For the text-containing cell, return its midpoint in (X, Y) coordinate format. 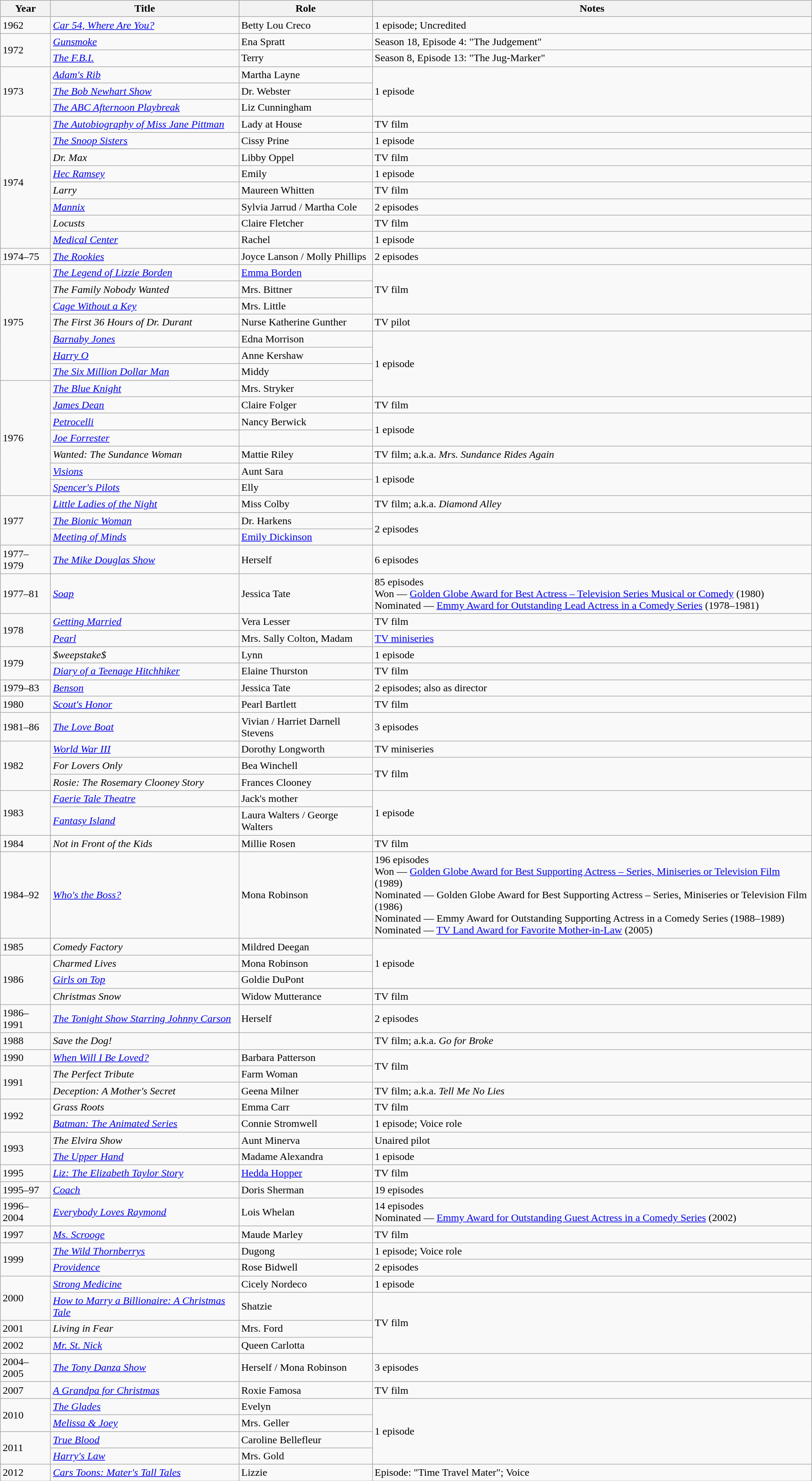
1997 (26, 1235)
Charmed Lives (145, 963)
2004–2005 (26, 1368)
TV film; a.k.a. Go for Broke (592, 1041)
Emily Dickinson (306, 537)
Hedda Hopper (306, 1173)
The Mike Douglas Show (145, 560)
Mattie Riley (306, 454)
2002 (26, 1345)
Dr. Webster (306, 91)
2007 (26, 1390)
Madame Alexandra (306, 1157)
Barbara Patterson (306, 1057)
Meeting of Minds (145, 537)
Year (26, 9)
Caroline Bellefleur (306, 1439)
1999 (26, 1259)
Roxie Famosa (306, 1390)
Aunt Sara (306, 471)
Jack's mother (306, 799)
Unaired pilot (592, 1140)
Adam's Rib (145, 75)
Mrs. Stryker (306, 388)
The Glades (145, 1406)
Pearl Bartlett (306, 704)
1991 (26, 1082)
A Grandpa for Christmas (145, 1390)
1985 (26, 947)
1995–97 (26, 1190)
1977–81 (26, 594)
When Will I Be Loved? (145, 1057)
Petrocelli (145, 421)
Queen Carlotta (306, 1345)
Nurse Katherine Gunther (306, 322)
Laura Walters / George Walters (306, 821)
Claire Fletcher (306, 223)
Edna Morrison (306, 339)
Maureen Whitten (306, 190)
1986–1991 (26, 1019)
Soap (145, 594)
Lady at House (306, 124)
The Tonight Show Starring Johnny Carson (145, 1019)
1982 (26, 765)
For Lovers Only (145, 765)
1975 (26, 322)
1984 (26, 844)
6 episodes (592, 560)
1962 (26, 25)
Visions (145, 471)
1992 (26, 1115)
Everybody Loves Raymond (145, 1212)
Vera Lesser (306, 622)
Car 54, Where Are You? (145, 25)
The Elvira Show (145, 1140)
Comedy Factory (145, 947)
Vivian / Harriet Darnell Stevens (306, 726)
True Blood (145, 1439)
Providence (145, 1268)
The Tony Danza Show (145, 1368)
Christmas Snow (145, 996)
Harry O (145, 355)
Dr. Harkens (306, 521)
Who's the Boss? (145, 895)
Liz Cunningham (306, 108)
Mildred Deegan (306, 947)
1977 (26, 521)
James Dean (145, 405)
1988 (26, 1041)
Emma Borden (306, 273)
The Snoop Sisters (145, 141)
Sylvia Jarrud / Martha Cole (306, 207)
Ena Spratt (306, 42)
Elaine Thurston (306, 671)
Wanted: The Sundance Woman (145, 454)
Maude Marley (306, 1235)
Episode: "Time Travel Mater"; Voice (592, 1473)
TV pilot (592, 322)
Emily (306, 174)
Joe Forrester (145, 438)
1979–83 (26, 688)
Millie Rosen (306, 844)
Lynn (306, 655)
2010 (26, 1415)
Hec Ramsey (145, 174)
The Perfect Tribute (145, 1074)
The Family Nobody Wanted (145, 289)
The ABC Afternoon Playbreak (145, 108)
The Legend of Lizzie Borden (145, 273)
Season 8, Episode 13: "The Jug-Marker" (592, 58)
2001 (26, 1329)
Mrs. Geller (306, 1423)
1978 (26, 630)
Melissa & Joey (145, 1423)
The F.B.I. (145, 58)
2012 (26, 1473)
Title (145, 9)
1974 (26, 182)
Girls on Top (145, 980)
The Rookies (145, 256)
1 episode; Uncredited (592, 25)
Living in Fear (145, 1329)
Shatzie (306, 1306)
1980 (26, 704)
Mrs. Ford (306, 1329)
Fantasy Island (145, 821)
Gunsmoke (145, 42)
Season 18, Episode 4: "The Judgement" (592, 42)
The Bionic Woman (145, 521)
1995 (26, 1173)
1993 (26, 1148)
Dugong (306, 1251)
1979 (26, 663)
Mrs. Little (306, 306)
Cicely Nordeco (306, 1284)
1984–92 (26, 895)
How to Marry a Billionaire: A Christmas Tale (145, 1306)
Mannix (145, 207)
Martha Layne (306, 75)
2 episodes; also as director (592, 688)
1996–2004 (26, 1212)
Widow Mutterance (306, 996)
Faerie Tale Theatre (145, 799)
1983 (26, 813)
19 episodes (592, 1190)
Lois Whelan (306, 1212)
TV film; a.k.a. Mrs. Sundance Rides Again (592, 454)
1972 (26, 50)
Larry (145, 190)
Betty Lou Creco (306, 25)
Rose Bidwell (306, 1268)
Mr. St. Nick (145, 1345)
Not in Front of the Kids (145, 844)
Scout's Honor (145, 704)
Middy (306, 372)
Strong Medicine (145, 1284)
2000 (26, 1298)
Rachel (306, 240)
Cissy Prine (306, 141)
Grass Roots (145, 1107)
14 episodesNominated — Emmy Award for Outstanding Guest Actress in a Comedy Series (2002) (592, 1212)
Elly (306, 488)
Libby Oppel (306, 157)
Spencer's Pilots (145, 488)
TV film; a.k.a. Diamond Alley (592, 504)
2011 (26, 1448)
The First 36 Hours of Dr. Durant (145, 322)
Rosie: The Rosemary Clooney Story (145, 782)
Bea Winchell (306, 765)
Save the Dog! (145, 1041)
Liz: The Elizabeth Taylor Story (145, 1173)
Mrs. Bittner (306, 289)
Frances Clooney (306, 782)
Ms. Scrooge (145, 1235)
Farm Woman (306, 1074)
1976 (26, 438)
Evelyn (306, 1406)
Coach (145, 1190)
Cage Without a Key (145, 306)
The Bob Newhart Show (145, 91)
The Blue Knight (145, 388)
Aunt Minerva (306, 1140)
Terry (306, 58)
Claire Folger (306, 405)
Role (306, 9)
The Upper Hand (145, 1157)
Lizzie (306, 1473)
Joyce Lanson / Molly Phillips (306, 256)
Pearl (145, 638)
The Six Million Dollar Man (145, 372)
Dr. Max (145, 157)
Geena Milner (306, 1090)
1990 (26, 1057)
Anne Kershaw (306, 355)
Diary of a Teenage Hitchhiker (145, 671)
Little Ladies of the Night (145, 504)
Doris Sherman (306, 1190)
Medical Center (145, 240)
Goldie DuPont (306, 980)
World War III (145, 749)
1986 (26, 980)
Miss Colby (306, 504)
1981–86 (26, 726)
Herself / Mona Robinson (306, 1368)
Deception: A Mother's Secret (145, 1090)
The Love Boat (145, 726)
1977–1979 (26, 560)
Nancy Berwick (306, 421)
Batman: The Animated Series (145, 1123)
Mrs. Sally Colton, Madam (306, 638)
Locusts (145, 223)
TV film; a.k.a. Tell Me No Lies (592, 1090)
Mrs. Gold (306, 1456)
$weepstake$ (145, 655)
Barnaby Jones (145, 339)
Cars Toons: Mater's Tall Tales (145, 1473)
The Autobiography of Miss Jane Pittman (145, 124)
Harry's Law (145, 1456)
Notes (592, 9)
Emma Carr (306, 1107)
Dorothy Longworth (306, 749)
1973 (26, 91)
1974–75 (26, 256)
Getting Married (145, 622)
Connie Stromwell (306, 1123)
Benson (145, 688)
The Wild Thornberrys (145, 1251)
